Find where the given text appears and provide that cell's center as [x, y] coordinate. 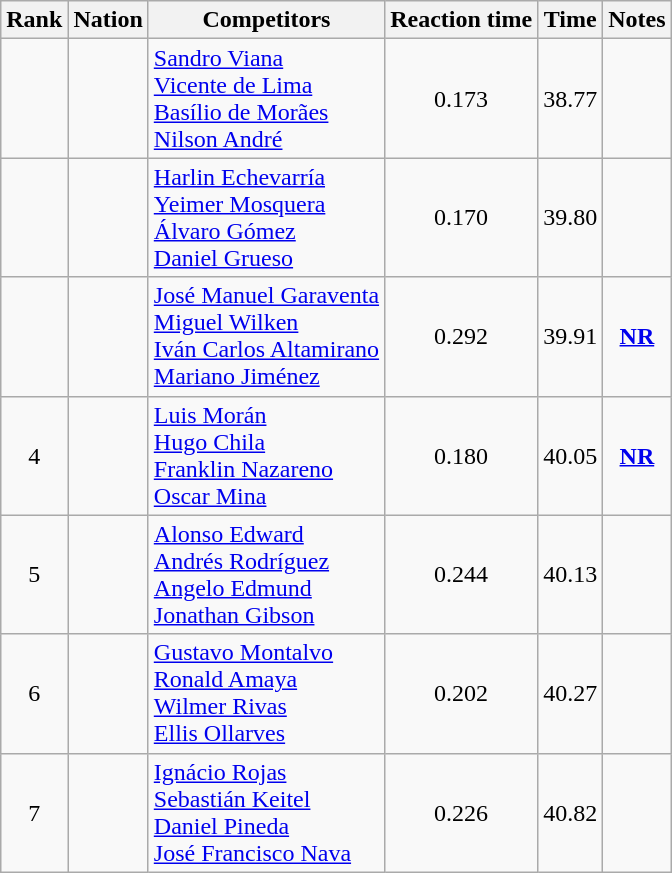
Gustavo MontalvoRonald AmayaWilmer RivasEllis Ollarves [266, 694]
Alonso EdwardAndrés RodríguezAngelo EdmundJonathan Gibson [266, 574]
Luis MoránHugo ChilaFranklin NazarenoOscar Mina [266, 456]
Nation [108, 20]
Time [570, 20]
40.05 [570, 456]
40.27 [570, 694]
0.180 [462, 456]
0.173 [462, 98]
7 [34, 812]
Competitors [266, 20]
Notes [637, 20]
6 [34, 694]
0.170 [462, 218]
40.82 [570, 812]
Sandro VianaVicente de LimaBasílio de MorãesNilson André [266, 98]
Reaction time [462, 20]
Harlin EchevarríaYeimer MosqueraÁlvaro GómezDaniel Grueso [266, 218]
39.91 [570, 336]
39.80 [570, 218]
38.77 [570, 98]
4 [34, 456]
0.292 [462, 336]
Rank [34, 20]
Ignácio RojasSebastián KeitelDaniel PinedaJosé Francisco Nava [266, 812]
0.226 [462, 812]
5 [34, 574]
40.13 [570, 574]
José Manuel GaraventaMiguel WilkenIván Carlos AltamiranoMariano Jiménez [266, 336]
0.244 [462, 574]
0.202 [462, 694]
